Locate the cell with the specified text and output its (X, Y) center coordinate. 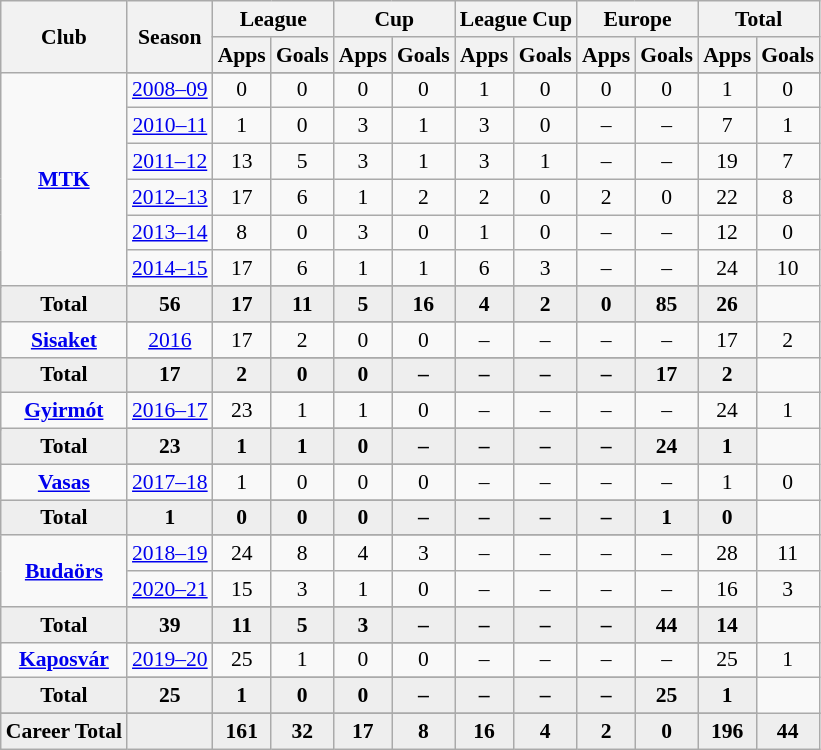
Club (64, 36)
161 (242, 732)
15 (242, 589)
2020–21 (170, 589)
League (274, 19)
League Cup (516, 19)
2019–20 (170, 660)
2018–19 (170, 554)
19 (727, 162)
2012–13 (170, 197)
39 (170, 625)
2014–15 (170, 269)
Budaörs (64, 572)
10 (788, 269)
2016–17 (170, 411)
MTK (64, 179)
2013–14 (170, 233)
Gyirmót (64, 411)
26 (727, 304)
Sisaket (64, 340)
56 (170, 304)
2011–12 (170, 162)
Kaposvár (64, 660)
Vasas (64, 482)
12 (727, 233)
Europe (638, 19)
Career Total (64, 732)
28 (727, 554)
Season (170, 36)
85 (666, 304)
2017–18 (170, 482)
14 (727, 625)
Cup (394, 19)
2010–11 (170, 126)
32 (302, 732)
13 (242, 162)
2016 (170, 340)
2008–09 (170, 90)
196 (727, 732)
22 (727, 197)
